Capture the cell that displays the provided text and extract its (x, y) central coordinate. 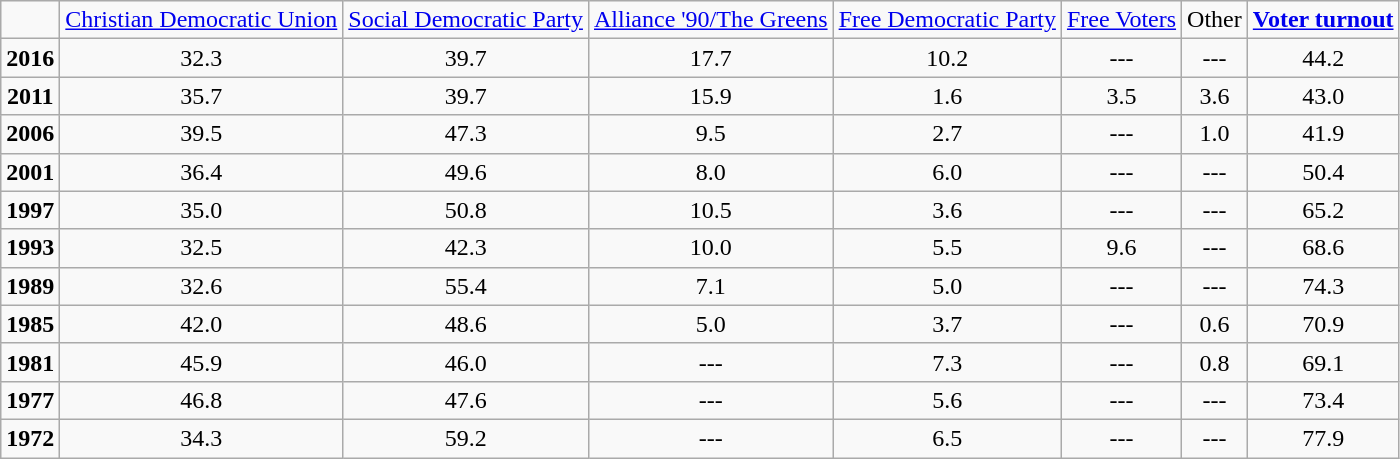
10.2 (947, 58)
43.0 (1323, 96)
1.0 (1215, 134)
1993 (30, 248)
2.7 (947, 134)
46.8 (202, 400)
Social Democratic Party (466, 20)
34.3 (202, 438)
59.2 (466, 438)
1985 (30, 324)
45.9 (202, 362)
17.7 (710, 58)
10.5 (710, 210)
50.8 (466, 210)
35.7 (202, 96)
32.5 (202, 248)
2016 (30, 58)
3.7 (947, 324)
5.5 (947, 248)
1989 (30, 286)
70.9 (1323, 324)
68.6 (1323, 248)
41.9 (1323, 134)
9.6 (1121, 248)
69.1 (1323, 362)
Free Voters (1121, 20)
55.4 (466, 286)
32.3 (202, 58)
6.0 (947, 172)
36.4 (202, 172)
47.3 (466, 134)
42.0 (202, 324)
73.4 (1323, 400)
65.2 (1323, 210)
15.9 (710, 96)
Free Democratic Party (947, 20)
1977 (30, 400)
Other (1215, 20)
46.0 (466, 362)
3.5 (1121, 96)
39.5 (202, 134)
7.1 (710, 286)
10.0 (710, 248)
0.6 (1215, 324)
Alliance '90/The Greens (710, 20)
1981 (30, 362)
9.5 (710, 134)
7.3 (947, 362)
48.6 (466, 324)
0.8 (1215, 362)
32.6 (202, 286)
5.6 (947, 400)
Voter turnout (1323, 20)
1.6 (947, 96)
42.3 (466, 248)
Christian Democratic Union (202, 20)
35.0 (202, 210)
2011 (30, 96)
8.0 (710, 172)
74.3 (1323, 286)
50.4 (1323, 172)
2006 (30, 134)
44.2 (1323, 58)
1972 (30, 438)
6.5 (947, 438)
47.6 (466, 400)
2001 (30, 172)
77.9 (1323, 438)
49.6 (466, 172)
1997 (30, 210)
